From the cell containing the given text, extract its center point as (x, y) coordinate. 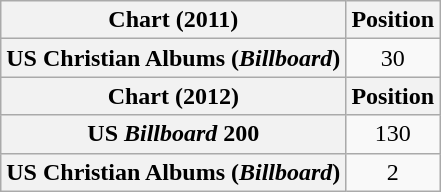
30 (393, 58)
US Billboard 200 (174, 134)
130 (393, 134)
Chart (2012) (174, 96)
2 (393, 172)
Chart (2011) (174, 20)
